Scan for the cell matching the given text and deliver its (x, y) coordinate at center. 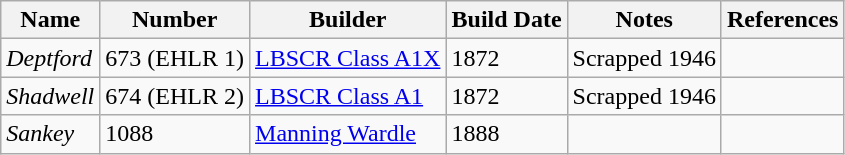
1088 (175, 134)
674 (EHLR 2) (175, 96)
Build Date (506, 20)
1888 (506, 134)
LBSCR Class A1X (348, 58)
Number (175, 20)
Builder (348, 20)
Deptford (50, 58)
673 (EHLR 1) (175, 58)
Name (50, 20)
LBSCR Class A1 (348, 96)
Sankey (50, 134)
Notes (644, 20)
Shadwell (50, 96)
References (782, 20)
Manning Wardle (348, 134)
